Pinpoint the cell where the given text exists, returning its [x, y] midpoint coordinate. 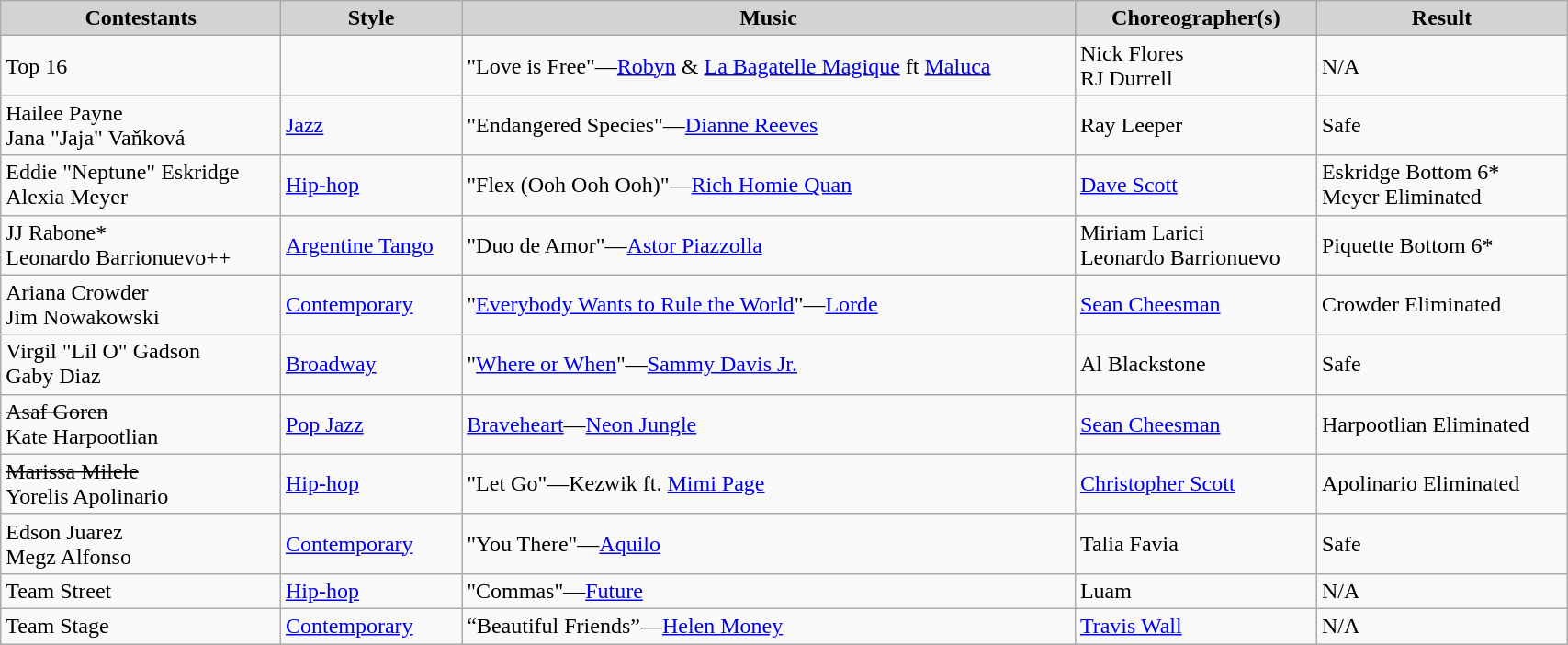
JJ Rabone*Leonardo Barrionuevo++ [141, 244]
"Everybody Wants to Rule the World"—Lorde [769, 305]
Ray Leeper [1196, 125]
"Duo de Amor"—Astor Piazzolla [769, 244]
Ariana Crowder Jim Nowakowski [141, 305]
Nick FloresRJ Durrell [1196, 66]
Team Street [141, 591]
Jazz [371, 125]
Music [769, 18]
Result [1441, 18]
Braveheart—Neon Jungle [769, 424]
Pop Jazz [371, 424]
Marissa MileleYorelis Apolinario [141, 483]
Talia Favia [1196, 544]
Asaf Goren Kate Harpootlian [141, 424]
Apolinario Eliminated [1441, 483]
"Where or When"—Sammy Davis Jr. [769, 364]
Piquette Bottom 6* [1441, 244]
"Love is Free"—Robyn & La Bagatelle Magique ft Maluca [769, 66]
"Flex (Ooh Ooh Ooh)"—Rich Homie Quan [769, 186]
Team Stage [141, 626]
Dave Scott [1196, 186]
Broadway [371, 364]
Eddie "Neptune" Eskridge Alexia Meyer [141, 186]
Luam [1196, 591]
"You There"—Aquilo [769, 544]
"Let Go"—Kezwik ft. Mimi Page [769, 483]
Harpootlian Eliminated [1441, 424]
Virgil "Lil O" Gadson Gaby Diaz [141, 364]
Choreographer(s) [1196, 18]
"Commas"—Future [769, 591]
Edson JuarezMegz Alfonso [141, 544]
Miriam Larici Leonardo Barrionuevo [1196, 244]
Style [371, 18]
Crowder Eliminated [1441, 305]
Argentine Tango [371, 244]
Contestants [141, 18]
Top 16 [141, 66]
Eskridge Bottom 6* Meyer Eliminated [1441, 186]
“Beautiful Friends”—Helen Money [769, 626]
Christopher Scott [1196, 483]
Al Blackstone [1196, 364]
"Endangered Species"—Dianne Reeves [769, 125]
Travis Wall [1196, 626]
Hailee PayneJana "Jaja" Vaňková [141, 125]
